Determine the [X, Y] coordinate at the center of the cell enclosing the given text.  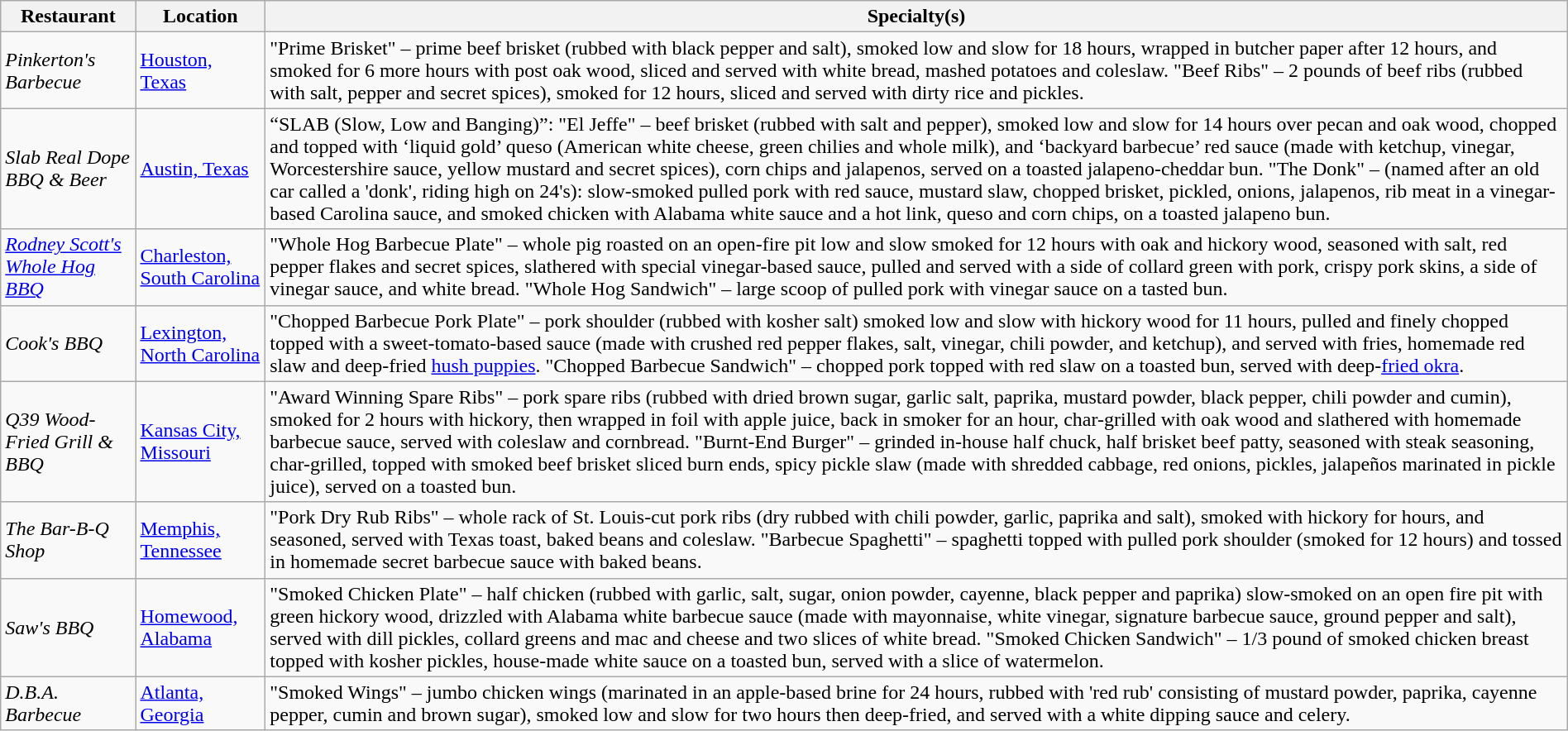
Homewood, Alabama [200, 627]
Saw's BBQ [68, 627]
Q39 Wood-Fried Grill & BBQ [68, 442]
Charleston, South Carolina [200, 267]
Location [200, 17]
Pinkerton's Barbecue [68, 70]
Lexington, North Carolina [200, 343]
Restaurant [68, 17]
Rodney Scott's Whole Hog BBQ [68, 267]
Cook's BBQ [68, 343]
Austin, Texas [200, 169]
Specialty(s) [916, 17]
The Bar-B-Q Shop [68, 540]
D.B.A. Barbecue [68, 703]
Houston, Texas [200, 70]
Kansas City, Missouri [200, 442]
Memphis, Tennessee [200, 540]
Slab Real Dope BBQ & Beer [68, 169]
Atlanta, Georgia [200, 703]
